From the cell containing the given text, extract its center point as [x, y] coordinate. 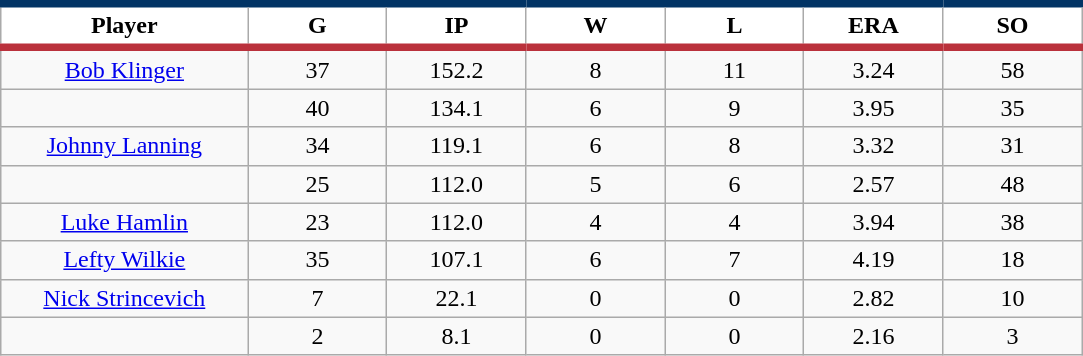
40 [318, 108]
10 [1012, 298]
3.32 [874, 146]
Nick Strincevich [124, 298]
2.16 [874, 336]
L [734, 26]
25 [318, 184]
SO [1012, 26]
2.57 [874, 184]
31 [1012, 146]
38 [1012, 222]
4.19 [874, 260]
Lefty Wilkie [124, 260]
9 [734, 108]
22.1 [456, 298]
2 [318, 336]
G [318, 26]
134.1 [456, 108]
34 [318, 146]
Bob Klinger [124, 68]
107.1 [456, 260]
8.1 [456, 336]
ERA [874, 26]
IP [456, 26]
152.2 [456, 68]
5 [596, 184]
119.1 [456, 146]
37 [318, 68]
58 [1012, 68]
3.24 [874, 68]
3.94 [874, 222]
Player [124, 26]
18 [1012, 260]
23 [318, 222]
11 [734, 68]
3.95 [874, 108]
Johnny Lanning [124, 146]
3 [1012, 336]
W [596, 26]
2.82 [874, 298]
48 [1012, 184]
Luke Hamlin [124, 222]
